Determine the [x, y] coordinate at the center of the cell enclosing the given text.  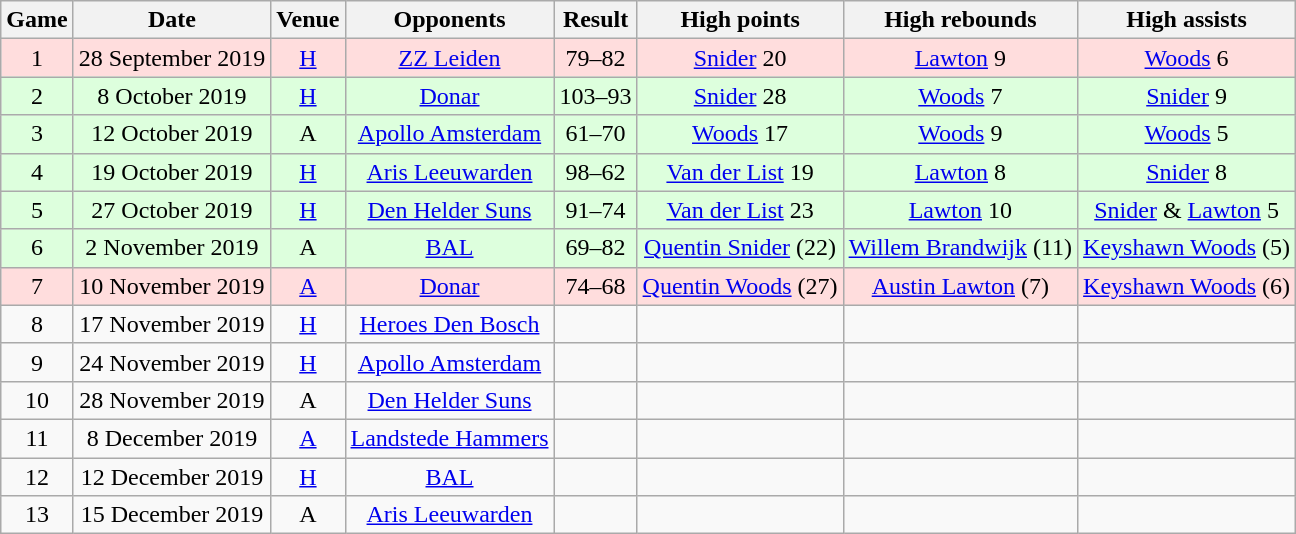
Lawton 9 [960, 58]
91–74 [596, 210]
8 December 2019 [172, 438]
Result [596, 20]
15 December 2019 [172, 515]
ZZ Leiden [450, 58]
7 [37, 286]
8 October 2019 [172, 96]
3 [37, 134]
Snider 9 [1187, 96]
Date [172, 20]
27 October 2019 [172, 210]
4 [37, 172]
10 November 2019 [172, 286]
High rebounds [960, 20]
28 November 2019 [172, 400]
Woods 6 [1187, 58]
Quentin Woods (27) [740, 286]
9 [37, 362]
2 November 2019 [172, 248]
2 [37, 96]
13 [37, 515]
12 [37, 477]
Snider 20 [740, 58]
Quentin Snider (22) [740, 248]
Van der List 19 [740, 172]
Austin Lawton (7) [960, 286]
Woods 17 [740, 134]
24 November 2019 [172, 362]
Opponents [450, 20]
Keyshawn Woods (5) [1187, 248]
79–82 [596, 58]
12 October 2019 [172, 134]
Snider 8 [1187, 172]
Willem Brandwijk (11) [960, 248]
8 [37, 324]
19 October 2019 [172, 172]
Keyshawn Woods (6) [1187, 286]
Lawton 8 [960, 172]
Woods 5 [1187, 134]
61–70 [596, 134]
Lawton 10 [960, 210]
Snider & Lawton 5 [1187, 210]
11 [37, 438]
69–82 [596, 248]
6 [37, 248]
Game [37, 20]
Venue [308, 20]
High assists [1187, 20]
28 September 2019 [172, 58]
12 December 2019 [172, 477]
98–62 [596, 172]
Snider 28 [740, 96]
103–93 [596, 96]
Van der List 23 [740, 210]
Heroes Den Bosch [450, 324]
10 [37, 400]
17 November 2019 [172, 324]
1 [37, 58]
Woods 7 [960, 96]
Landstede Hammers [450, 438]
5 [37, 210]
High points [740, 20]
74–68 [596, 286]
Woods 9 [960, 134]
